Detect which cell encompasses the target text, then output its [X, Y] center coordinate. 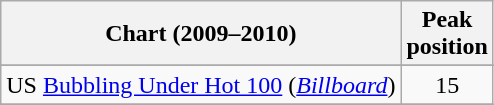
Chart (2009–2010) [201, 34]
15 [447, 85]
Peakposition [447, 34]
US Bubbling Under Hot 100 (Billboard) [201, 85]
